For the text-containing cell, return its midpoint in (X, Y) coordinate format. 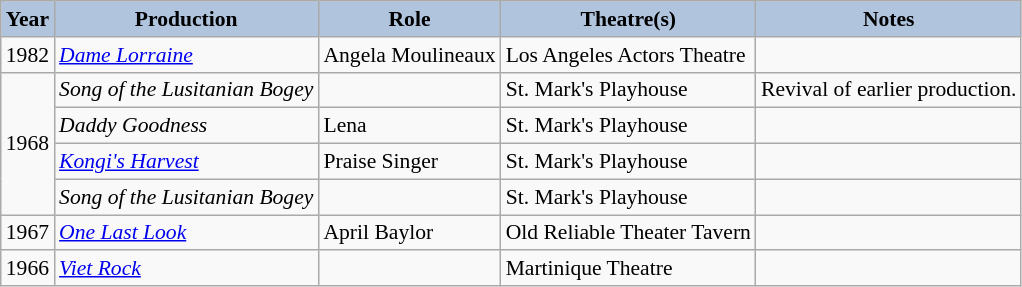
Role (409, 19)
Revival of earlier production. (888, 90)
Theatre(s) (628, 19)
Daddy Goodness (186, 126)
Lena (409, 126)
Los Angeles Actors Theatre (628, 55)
Year (28, 19)
Praise Singer (409, 162)
1982 (28, 55)
April Baylor (409, 233)
1966 (28, 269)
Production (186, 19)
Notes (888, 19)
Angela Moulineaux (409, 55)
One Last Look (186, 233)
Martinique Theatre (628, 269)
1967 (28, 233)
Viet Rock (186, 269)
Dame Lorraine (186, 55)
Kongi's Harvest (186, 162)
Old Reliable Theater Tavern (628, 233)
1968 (28, 143)
